Provide the [x, y] coordinate of the cell's center where the given text is located.  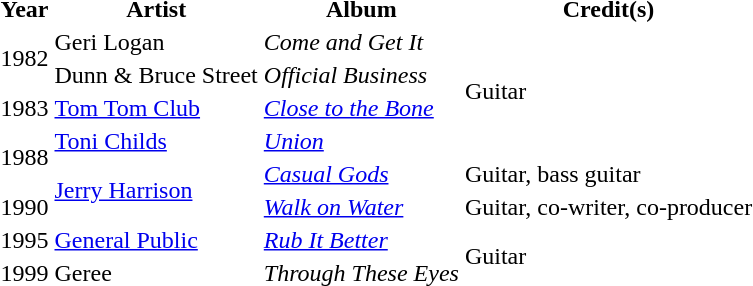
Guitar, bass guitar [608, 174]
Union [361, 141]
Dunn & Bruce Street [156, 75]
Tom Tom Club [156, 108]
Come and Get It [361, 42]
Rub It Better [361, 240]
Geri Logan [156, 42]
Walk on Water [361, 207]
Official Business [361, 75]
Jerry Harrison [156, 190]
Close to the Bone [361, 108]
Guitar, co-writer, co-producer [608, 207]
Casual Gods [361, 174]
General Public [156, 240]
Toni Childs [156, 141]
Guitar [608, 92]
